Detect which cell encompasses the target text, then output its [x, y] center coordinate. 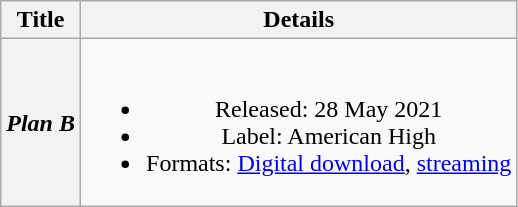
Released: 28 May 2021Label: American HighFormats: Digital download, streaming [299, 122]
Title [41, 20]
Plan B [41, 122]
Details [299, 20]
